Capture the cell that displays the provided text and extract its [x, y] central coordinate. 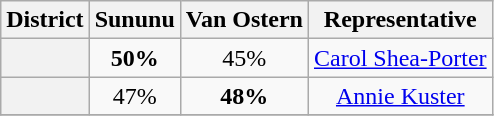
Representative [400, 20]
Carol Shea-Porter [400, 58]
50% [134, 58]
District [45, 20]
47% [134, 96]
Annie Kuster [400, 96]
Sununu [134, 20]
Van Ostern [244, 20]
48% [244, 96]
45% [244, 58]
